Capture the cell that displays the provided text and extract its (X, Y) central coordinate. 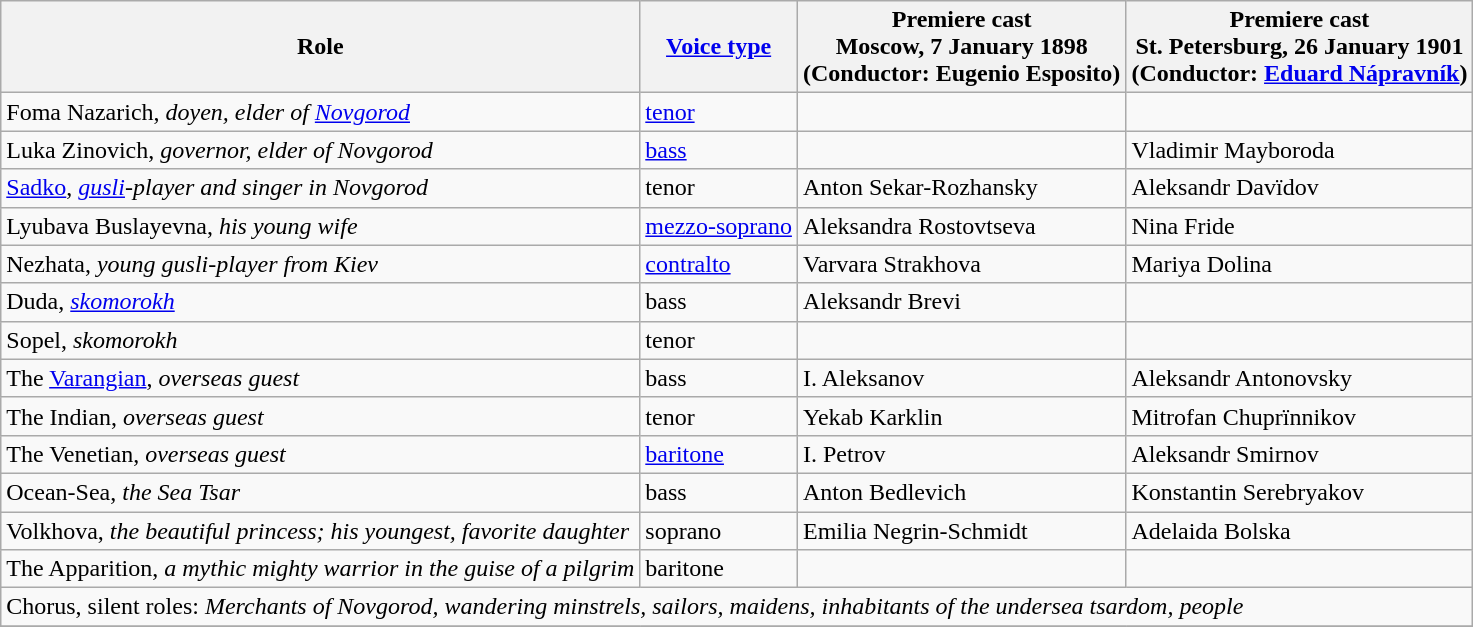
Sadko, gusli-player and singer in Novgorod (320, 188)
mezzo-soprano (719, 226)
Mitrofan Chuprïnnikov (1300, 416)
Varvara Strakhova (961, 264)
Volkhova, the beautiful princess; his youngest, favorite daughter (320, 531)
Konstantin Serebryakov (1300, 492)
The Varangian, overseas guest (320, 378)
Aleksandr Brevi (961, 302)
The Venetian, overseas guest (320, 454)
Aleksandr Antonovsky (1300, 378)
Anton Sekar-Rozhansky (961, 188)
Mariya Dolina (1300, 264)
Chorus, silent roles: Merchants of Novgorod, wandering minstrels, sailors, maidens, inhabitants of the undersea tsardom, people (737, 607)
Role (320, 47)
Voice type (719, 47)
I. Aleksanov (961, 378)
Premiere castSt. Petersburg, 26 January 1901(Conductor: Eduard Nápravník) (1300, 47)
Aleksandr Davïdov (1300, 188)
contralto (719, 264)
Foma Nazarich, doyen, elder of Novgorod (320, 112)
Vladimir Mayboroda (1300, 150)
I. Petrov (961, 454)
Premiere castMoscow, 7 January 1898(Conductor: Eugenio Esposito) (961, 47)
Anton Bedlevich (961, 492)
Aleksandr Smirnov (1300, 454)
The Indian, overseas guest (320, 416)
Sopel, skomorokh (320, 340)
Adelaida Bolska (1300, 531)
Ocean-Sea, the Sea Tsar (320, 492)
soprano (719, 531)
Yekab Karklin (961, 416)
Nezhata, young gusli-player from Kiev (320, 264)
Aleksandra Rostovtseva (961, 226)
Nina Fride (1300, 226)
Emilia Negrin-Schmidt (961, 531)
Duda, skomorokh (320, 302)
Lyubava Buslayevna, his young wife (320, 226)
The Apparition, a mythic mighty warrior in the guise of a pilgrim (320, 569)
Luka Zinovich, governor, elder of Novgorod (320, 150)
